Pinpoint the cell where the given text exists, returning its [x, y] midpoint coordinate. 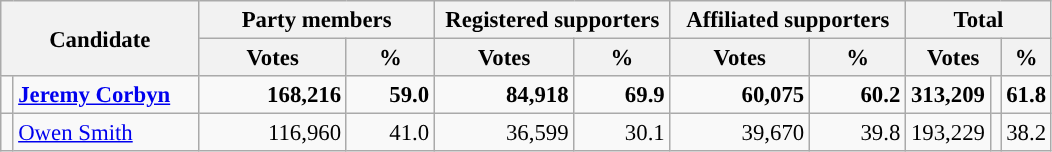
36,599 [504, 133]
116,960 [273, 133]
69.9 [622, 95]
39,670 [740, 133]
Jeremy Corbyn [106, 95]
Total [979, 20]
60.2 [858, 95]
59.0 [390, 95]
Candidate [100, 38]
38.2 [1026, 133]
Party members [317, 20]
39.8 [858, 133]
61.8 [1026, 95]
313,209 [948, 95]
Registered supporters [552, 20]
Affiliated supporters [788, 20]
168,216 [273, 95]
60,075 [740, 95]
84,918 [504, 95]
30.1 [622, 133]
193,229 [948, 133]
41.0 [390, 133]
Owen Smith [106, 133]
